Provide the [X, Y] coordinate of the cell's center where the given text is located.  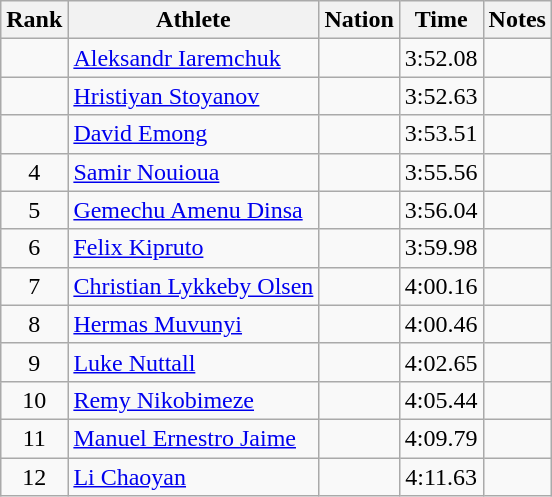
Gemechu Amenu Dinsa [194, 210]
Remy Nikobimeze [194, 400]
11 [34, 438]
Luke Nuttall [194, 362]
Rank [34, 20]
Felix Kipruto [194, 248]
Notes [517, 20]
4:05.44 [441, 400]
4:00.16 [441, 286]
10 [34, 400]
Aleksandr Iaremchuk [194, 58]
Nation [359, 20]
Hermas Muvunyi [194, 324]
Manuel Ernestro Jaime [194, 438]
3:55.56 [441, 172]
3:52.08 [441, 58]
6 [34, 248]
Christian Lykkeby Olsen [194, 286]
4:02.65 [441, 362]
3:59.98 [441, 248]
5 [34, 210]
Li Chaoyan [194, 477]
4:11.63 [441, 477]
Athlete [194, 20]
3:52.63 [441, 96]
4:00.46 [441, 324]
David Emong [194, 134]
Hristiyan Stoyanov [194, 96]
3:56.04 [441, 210]
8 [34, 324]
9 [34, 362]
4 [34, 172]
12 [34, 477]
Time [441, 20]
4:09.79 [441, 438]
7 [34, 286]
3:53.51 [441, 134]
Samir Nouioua [194, 172]
